Extract the (X, Y) coordinate from the center of the cell holding the provided text.  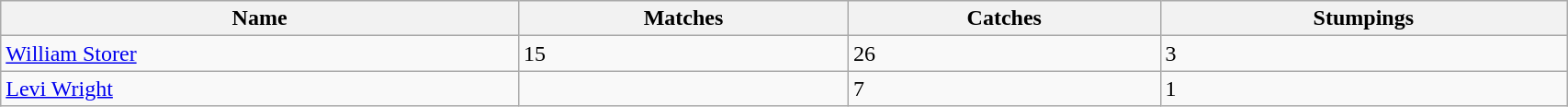
Matches (683, 18)
1 (1363, 89)
3 (1363, 53)
Name (260, 18)
Levi Wright (260, 89)
William Storer (260, 53)
7 (1005, 89)
Catches (1005, 18)
Stumpings (1363, 18)
15 (683, 53)
26 (1005, 53)
